Find where the given text appears and provide that cell's center as [X, Y] coordinate. 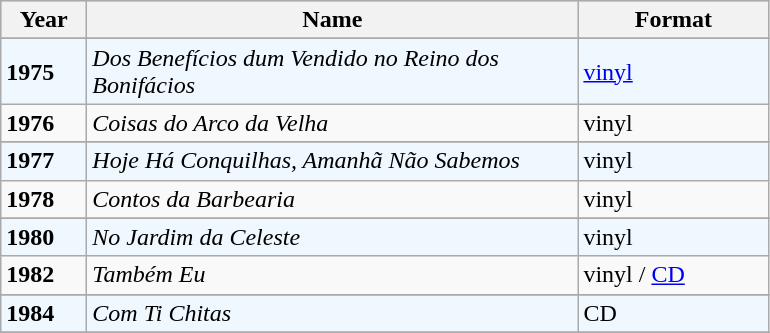
CD [674, 313]
1978 [44, 199]
1984 [44, 313]
Format [674, 20]
1982 [44, 275]
Com Ti Chitas [332, 313]
Hoje Há Conquilhas, Amanhã Não Sabemos [332, 161]
Contos da Barbearia [332, 199]
No Jardim da Celeste [332, 237]
1975 [44, 72]
Year [44, 20]
1977 [44, 161]
1980 [44, 237]
Dos Benefícios dum Vendido no Reino dos Bonifácios [332, 72]
Coisas do Arco da Velha [332, 123]
1976 [44, 123]
Name [332, 20]
vinyl / CD [674, 275]
Também Eu [332, 275]
